From the cell containing the given text, extract its center point as (x, y) coordinate. 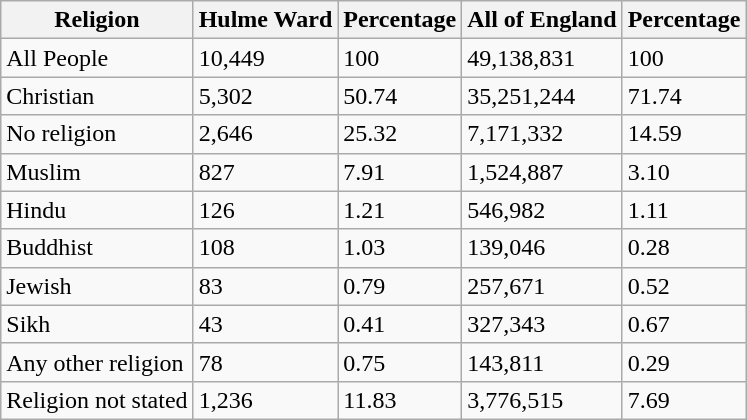
83 (266, 286)
43 (266, 324)
139,046 (542, 248)
11.83 (400, 400)
71.74 (684, 96)
35,251,244 (542, 96)
3,776,515 (542, 400)
10,449 (266, 58)
Hindu (97, 210)
Religion (97, 20)
Buddhist (97, 248)
7,171,332 (542, 134)
7.91 (400, 172)
All People (97, 58)
3.10 (684, 172)
49,138,831 (542, 58)
Religion not stated (97, 400)
25.32 (400, 134)
Sikh (97, 324)
143,811 (542, 362)
No religion (97, 134)
2,646 (266, 134)
546,982 (542, 210)
1.21 (400, 210)
327,343 (542, 324)
7.69 (684, 400)
257,671 (542, 286)
Christian (97, 96)
0.67 (684, 324)
5,302 (266, 96)
827 (266, 172)
Hulme Ward (266, 20)
1,236 (266, 400)
0.79 (400, 286)
14.59 (684, 134)
126 (266, 210)
1.03 (400, 248)
0.29 (684, 362)
Muslim (97, 172)
0.28 (684, 248)
Any other religion (97, 362)
50.74 (400, 96)
Jewish (97, 286)
All of England (542, 20)
78 (266, 362)
1,524,887 (542, 172)
0.75 (400, 362)
0.52 (684, 286)
1.11 (684, 210)
108 (266, 248)
0.41 (400, 324)
